Determine the [x, y] coordinate at the center of the cell enclosing the given text.  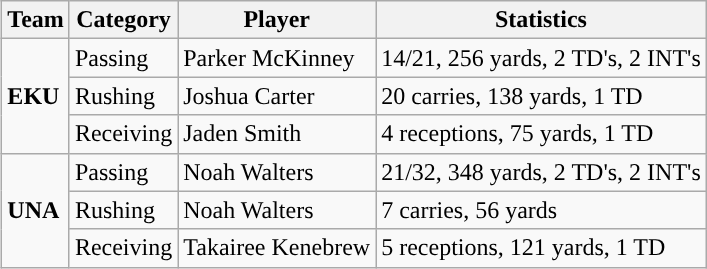
5 receptions, 121 yards, 1 TD [542, 248]
EKU [36, 96]
Joshua Carter [277, 96]
7 carries, 56 yards [542, 210]
UNA [36, 210]
20 carries, 138 yards, 1 TD [542, 96]
Takairee Kenebrew [277, 248]
Statistics [542, 20]
21/32, 348 yards, 2 TD's, 2 INT's [542, 172]
Category [123, 20]
Team [36, 20]
Parker McKinney [277, 58]
Jaden Smith [277, 134]
Player [277, 20]
14/21, 256 yards, 2 TD's, 2 INT's [542, 58]
4 receptions, 75 yards, 1 TD [542, 134]
